Find where the given text appears and provide that cell's center as (X, Y) coordinate. 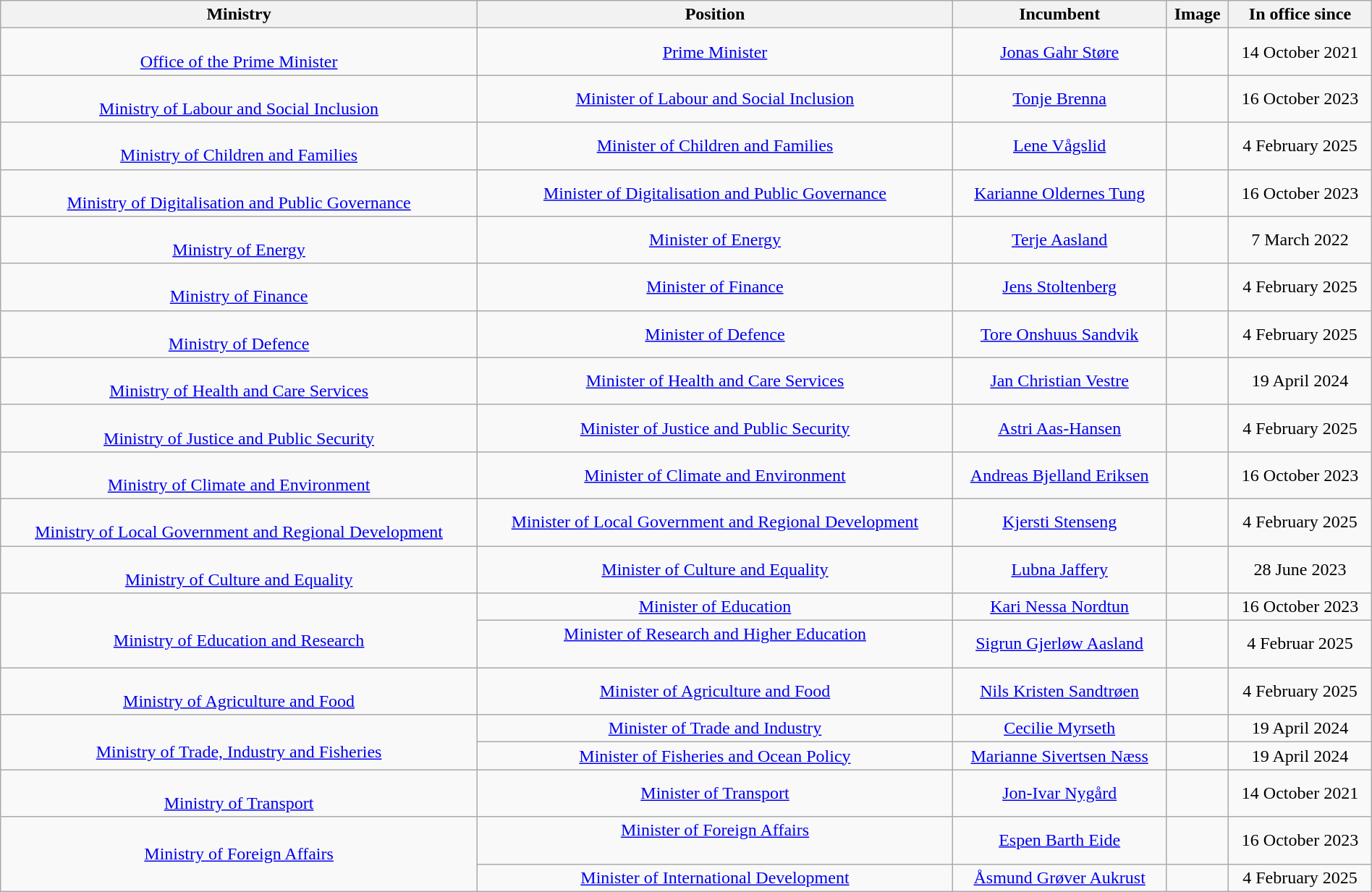
Andreas Bjelland Eriksen (1059, 475)
Ministry of Energy (239, 240)
Minister of Education (715, 607)
Minister of Energy (715, 240)
Minister of Culture and Equality (715, 569)
Office of the Prime Minister (239, 52)
Ministry of Defence (239, 334)
4 Februar 2025 (1300, 644)
Ministry of Culture and Equality (239, 569)
Minister of Foreign Affairs (715, 841)
Ministry of Agriculture and Food (239, 692)
Jon-Ivar Nygård (1059, 793)
Ministry of Health and Care Services (239, 381)
7 March 2022 (1300, 240)
Terje Aasland (1059, 240)
Position (715, 14)
Ministry of Children and Families (239, 146)
Minister of Agriculture and Food (715, 692)
Ministry of Justice and Public Security (239, 428)
Lene Vågslid (1059, 146)
Ministry of Education and Research (239, 631)
Ministry of Finance (239, 286)
Åsmund Grøver Aukrust (1059, 878)
Nils Kristen Sandtrøen (1059, 692)
Ministry (239, 14)
Minister of Transport (715, 793)
Ministry of Transport (239, 793)
Lubna Jaffery (1059, 569)
Minister of International Development (715, 878)
Jonas Gahr Støre (1059, 52)
Sigrun Gjerløw Aasland (1059, 644)
Ministry of Trade, Industry and Fisheries (239, 742)
Ministry of Climate and Environment (239, 475)
Ministry of Digitalisation and Public Governance (239, 192)
In office since (1300, 14)
Minister of Justice and Public Security (715, 428)
Jens Stoltenberg (1059, 286)
Minister of Local Government and Regional Development (715, 522)
Jan Christian Vestre (1059, 381)
Incumbent (1059, 14)
Tore Onshuus Sandvik (1059, 334)
Cecilie Myrseth (1059, 729)
Ministry of Foreign Affairs (239, 854)
Ministry of Labour and Social Inclusion (239, 98)
Minister of Research and Higher Education (715, 644)
Espen Barth Eide (1059, 841)
Minister of Labour and Social Inclusion (715, 98)
Tonje Brenna (1059, 98)
Minister of Health and Care Services (715, 381)
Kari Nessa Nordtun (1059, 607)
Marianne Sivertsen Næss (1059, 756)
Minister of Digitalisation and Public Governance (715, 192)
Astri Aas-Hansen (1059, 428)
Minister of Trade and Industry (715, 729)
Ministry of Local Government and Regional Development (239, 522)
Image (1198, 14)
Kjersti Stenseng (1059, 522)
Minister of Finance (715, 286)
Minister of Climate and Environment (715, 475)
28 June 2023 (1300, 569)
Karianne Oldernes Tung (1059, 192)
Minister of Defence (715, 334)
Minister of Fisheries and Ocean Policy (715, 756)
Minister of Children and Families (715, 146)
Prime Minister (715, 52)
